Extract the [X, Y] coordinate from the center of the cell holding the provided text.  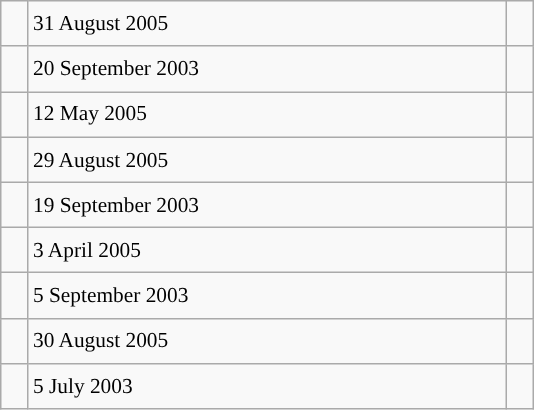
3 April 2005 [267, 250]
20 September 2003 [267, 68]
31 August 2005 [267, 24]
19 September 2003 [267, 204]
30 August 2005 [267, 340]
5 July 2003 [267, 386]
29 August 2005 [267, 160]
12 May 2005 [267, 114]
5 September 2003 [267, 296]
